Provide the [X, Y] coordinate of the cell's center where the given text is located.  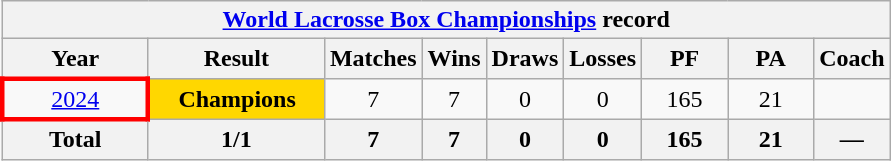
Draws [525, 59]
PF [685, 59]
PA [771, 59]
Matches [373, 59]
Year [75, 59]
Champions [236, 98]
— [852, 139]
Coach [852, 59]
Wins [454, 59]
2024 [75, 98]
Losses [603, 59]
1/1 [236, 139]
Total [75, 139]
Result [236, 59]
World Lacrosse Box Championships record [446, 20]
